For the text-containing cell, return its midpoint in (x, y) coordinate format. 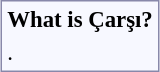
. (80, 53)
What is Çarşı? (80, 19)
